Scan for the cell matching the given text and deliver its [x, y] coordinate at center. 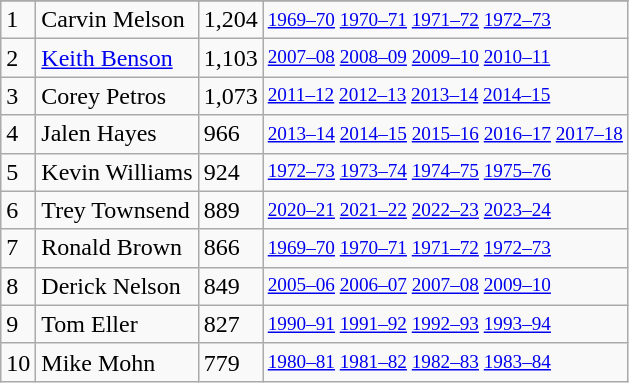
1972–73 1973–74 1974–75 1975–76 [445, 172]
2013–14 2014–15 2015–16 2016–17 2017–18 [445, 134]
1,204 [230, 20]
2 [18, 58]
Carvin Melson [117, 20]
Trey Townsend [117, 210]
2005–06 2006–07 2007–08 2009–10 [445, 286]
Ronald Brown [117, 248]
1,073 [230, 96]
Kevin Williams [117, 172]
827 [230, 324]
889 [230, 210]
Corey Petros [117, 96]
966 [230, 134]
Jalen Hayes [117, 134]
2007–08 2008–09 2009–10 2010–11 [445, 58]
8 [18, 286]
5 [18, 172]
6 [18, 210]
Mike Mohn [117, 362]
2020–21 2021–22 2022–23 2023–24 [445, 210]
866 [230, 248]
Derick Nelson [117, 286]
4 [18, 134]
1990–91 1991–92 1992–93 1993–94 [445, 324]
1 [18, 20]
779 [230, 362]
1980–81 1981–82 1982–83 1983–84 [445, 362]
1,103 [230, 58]
9 [18, 324]
2011–12 2012–13 2013–14 2014–15 [445, 96]
7 [18, 248]
3 [18, 96]
924 [230, 172]
849 [230, 286]
Keith Benson [117, 58]
Tom Eller [117, 324]
10 [18, 362]
